Search for the cell housing the specified text and yield its (X, Y) center coordinate. 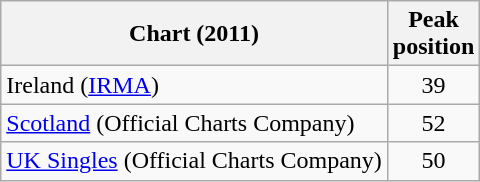
50 (433, 161)
52 (433, 123)
UK Singles (Official Charts Company) (194, 161)
39 (433, 85)
Peakposition (433, 34)
Scotland (Official Charts Company) (194, 123)
Chart (2011) (194, 34)
Ireland (IRMA) (194, 85)
